From the cell containing the given text, extract its center point as (X, Y) coordinate. 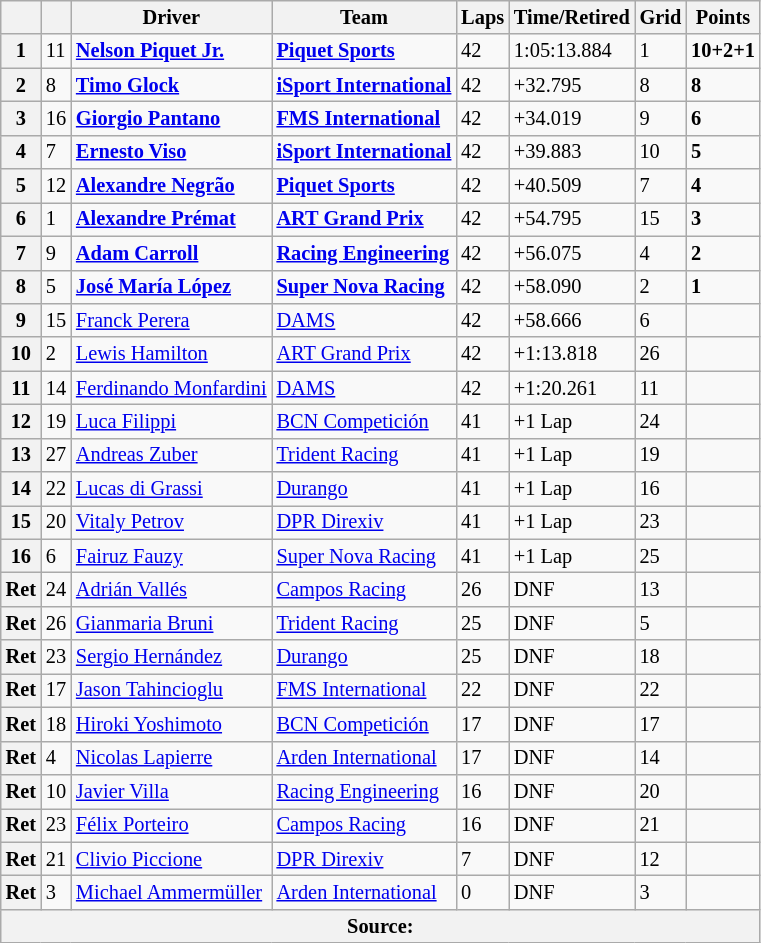
+39.883 (572, 152)
+34.019 (572, 118)
+1:13.818 (572, 354)
Ferdinando Monfardini (172, 388)
Giorgio Pantano (172, 118)
+58.666 (572, 320)
Lewis Hamilton (172, 354)
Adam Carroll (172, 253)
Nelson Piquet Jr. (172, 51)
Clivio Piccione (172, 859)
+32.795 (572, 85)
Ernesto Viso (172, 152)
Alexandre Prémat (172, 219)
Points (723, 17)
José María López (172, 287)
Grid (661, 17)
Franck Perera (172, 320)
Team (364, 17)
Nicolas Lapierre (172, 758)
Michael Ammermüller (172, 892)
Jason Tahincioglu (172, 690)
+58.090 (572, 287)
+56.075 (572, 253)
Luca Filippi (172, 421)
Laps (482, 17)
Javier Villa (172, 791)
Alexandre Negrão (172, 186)
27 (56, 455)
Hiroki Yoshimoto (172, 724)
+1:20.261 (572, 388)
Time/Retired (572, 17)
Fairuz Fauzy (172, 556)
+40.509 (572, 186)
Lucas di Grassi (172, 489)
Driver (172, 17)
Vitaly Petrov (172, 522)
1:05:13.884 (572, 51)
Gianmaria Bruni (172, 623)
Félix Porteiro (172, 825)
10+2+1 (723, 51)
Sergio Hernández (172, 657)
+54.795 (572, 219)
0 (482, 892)
Source: (380, 926)
Andreas Zuber (172, 455)
Adrián Vallés (172, 589)
Timo Glock (172, 85)
